Output the (X, Y) coordinate of the center of the cell containing the given text.  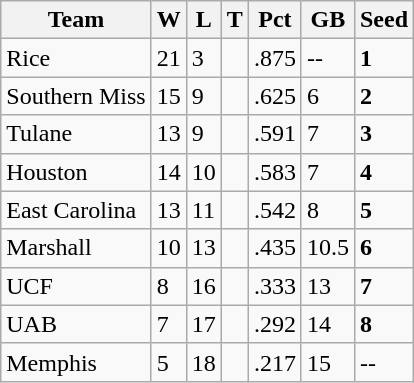
.875 (274, 58)
Memphis (76, 362)
Southern Miss (76, 96)
.217 (274, 362)
Houston (76, 172)
East Carolina (76, 210)
21 (168, 58)
Team (76, 20)
4 (384, 172)
T (234, 20)
.292 (274, 324)
.435 (274, 248)
.583 (274, 172)
L (204, 20)
Rice (76, 58)
UAB (76, 324)
Seed (384, 20)
18 (204, 362)
2 (384, 96)
.542 (274, 210)
10.5 (328, 248)
GB (328, 20)
1 (384, 58)
Pct (274, 20)
17 (204, 324)
.333 (274, 286)
Marshall (76, 248)
Tulane (76, 134)
W (168, 20)
11 (204, 210)
16 (204, 286)
.591 (274, 134)
UCF (76, 286)
.625 (274, 96)
